Provide the (X, Y) coordinate of the cell's center where the given text is located.  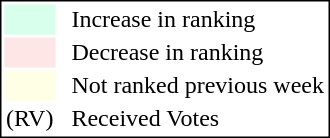
Not ranked previous week (198, 85)
Increase in ranking (198, 19)
Received Votes (198, 119)
Decrease in ranking (198, 53)
(RV) (29, 119)
